Output the [X, Y] coordinate of the center of the cell containing the given text.  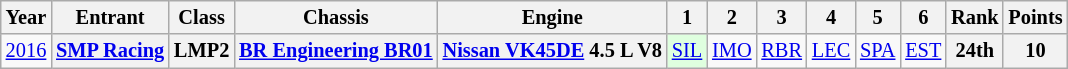
Engine [552, 17]
BR Engineering BR01 [336, 51]
Class [202, 17]
Entrant [110, 17]
SMP Racing [110, 51]
3 [781, 17]
4 [831, 17]
LMP2 [202, 51]
Rank [974, 17]
RBR [781, 51]
2 [732, 17]
Chassis [336, 17]
6 [923, 17]
10 [1035, 51]
Points [1035, 17]
Nissan VK45DE 4.5 L V8 [552, 51]
5 [878, 17]
1 [687, 17]
LEC [831, 51]
EST [923, 51]
24th [974, 51]
Year [26, 17]
SPA [878, 51]
2016 [26, 51]
SIL [687, 51]
IMO [732, 51]
